Determine the [x, y] coordinate at the center of the cell enclosing the given text.  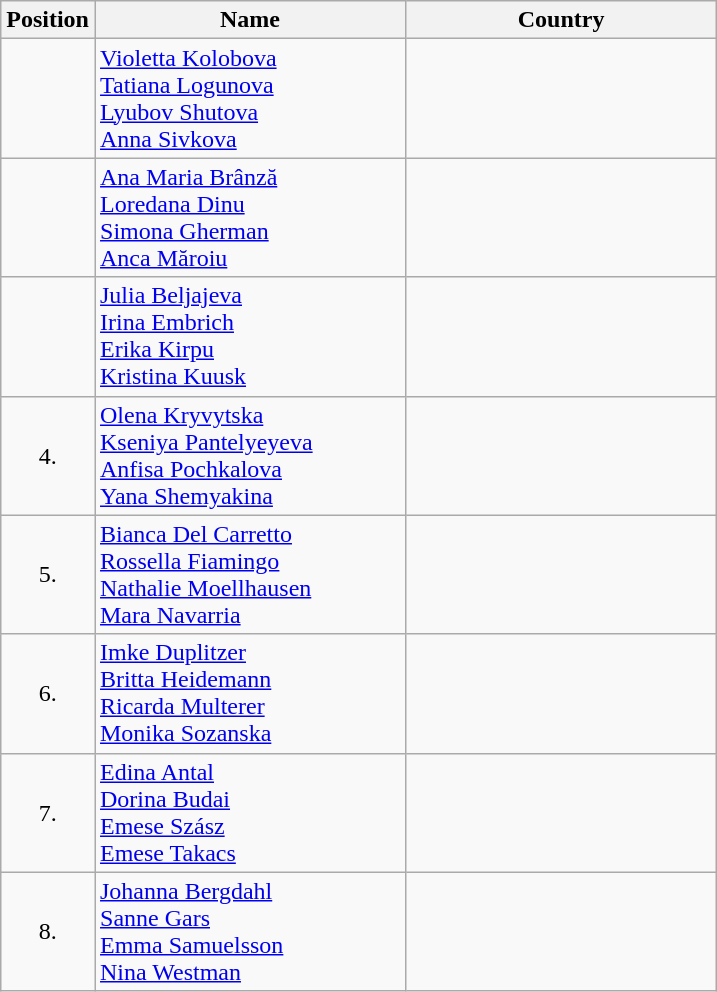
Name [250, 20]
Johanna BergdahlSanne GarsEmma SamuelssonNina Westman [250, 932]
6. [48, 694]
Country [562, 20]
Position [48, 20]
Julia BeljajevaIrina EmbrichErika KirpuKristina Kuusk [250, 336]
Olena KryvytskaKseniya PantelyeyevaAnfisa PochkalovaYana Shemyakina [250, 456]
Bianca Del CarrettoRossella FiamingoNathalie MoellhausenMara Navarria [250, 574]
7. [48, 812]
8. [48, 932]
Edina AntalDorina BudaiEmese SzászEmese Takacs [250, 812]
5. [48, 574]
Ana Maria BrânzăLoredana DinuSimona GhermanAnca Măroiu [250, 218]
Violetta KolobovaTatiana LogunovaLyubov ShutovaAnna Sivkova [250, 98]
Imke DuplitzerBritta HeidemannRicarda MultererMonika Sozanska [250, 694]
4. [48, 456]
